Output the (x, y) coordinate of the center of the cell containing the given text.  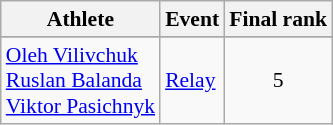
Event (192, 19)
5 (278, 80)
Oleh VilivchukRuslan BalandaViktor Pasichnyk (80, 80)
Relay (192, 80)
Final rank (278, 19)
Athlete (80, 19)
